Capture the cell that displays the provided text and extract its [X, Y] central coordinate. 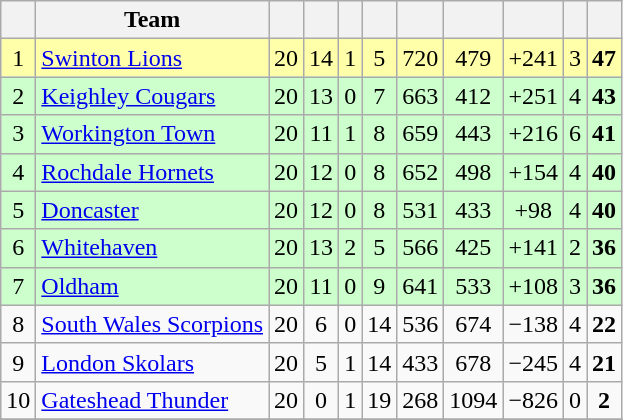
659 [420, 134]
+154 [534, 172]
Doncaster [152, 210]
−138 [534, 324]
443 [474, 134]
+141 [534, 248]
10 [18, 400]
641 [420, 286]
566 [420, 248]
+251 [534, 96]
652 [420, 172]
Workington Town [152, 134]
Keighley Cougars [152, 96]
22 [604, 324]
Gateshead Thunder [152, 400]
41 [604, 134]
531 [420, 210]
268 [420, 400]
663 [420, 96]
479 [474, 58]
1094 [474, 400]
678 [474, 362]
−245 [534, 362]
412 [474, 96]
−826 [534, 400]
Swinton Lions [152, 58]
Whitehaven [152, 248]
+98 [534, 210]
536 [420, 324]
533 [474, 286]
South Wales Scorpions [152, 324]
47 [604, 58]
+108 [534, 286]
21 [604, 362]
425 [474, 248]
Team [152, 20]
498 [474, 172]
London Skolars [152, 362]
Oldham [152, 286]
674 [474, 324]
Rochdale Hornets [152, 172]
720 [420, 58]
+241 [534, 58]
19 [380, 400]
43 [604, 96]
+216 [534, 134]
